Extract the [X, Y] coordinate from the center of the cell holding the provided text.  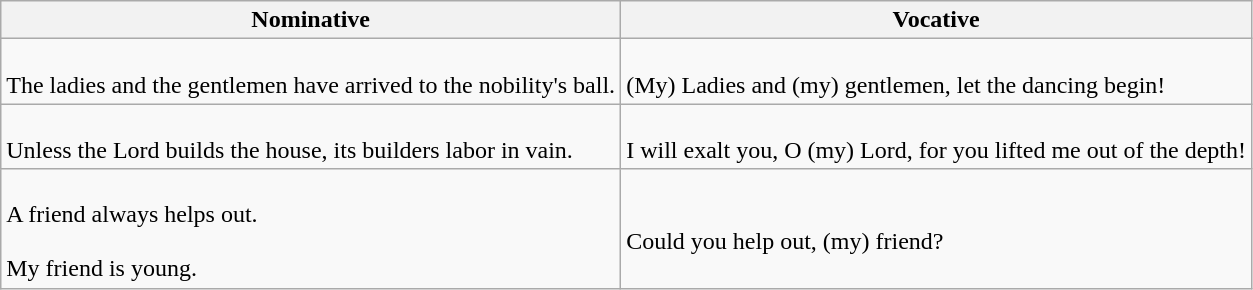
(My) Ladies and (my) gentlemen, let the dancing begin! [936, 72]
Could you help out, (my) friend? [936, 228]
A friend always helps out. My friend is young. [311, 228]
Nominative [311, 20]
I will exalt you, O (my) Lord, for you lifted me out of the depth! [936, 136]
Unless the Lord builds the house, its builders labor in vain. [311, 136]
The ladies and the gentlemen have arrived to the nobility's ball. [311, 72]
Vocative [936, 20]
